Extract the [X, Y] coordinate from the center of the cell holding the provided text.  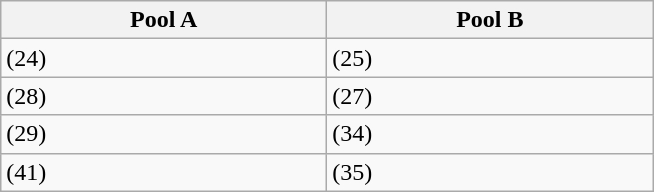
(28) [164, 96]
(27) [490, 96]
(29) [164, 134]
(34) [490, 134]
Pool A [164, 20]
Pool B [490, 20]
(41) [164, 172]
(25) [490, 58]
(35) [490, 172]
(24) [164, 58]
